Search for the cell housing the specified text and yield its (X, Y) center coordinate. 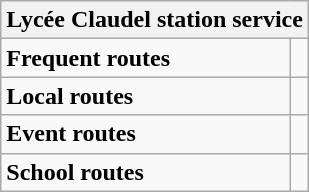
School routes (146, 172)
Event routes (146, 134)
Lycée Claudel station service (155, 20)
Local routes (146, 96)
Frequent routes (146, 58)
